Search for the cell housing the specified text and yield its [X, Y] center coordinate. 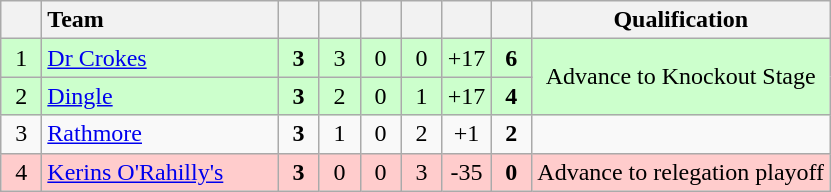
-35 [466, 172]
Qualification [681, 20]
Team [160, 20]
+1 [466, 134]
6 [512, 58]
Kerins O'Rahilly's [160, 172]
Dr Crokes [160, 58]
Advance to relegation playoff [681, 172]
Rathmore [160, 134]
Advance to Knockout Stage [681, 77]
Dingle [160, 96]
